Find where the given text appears and provide that cell's center as [x, y] coordinate. 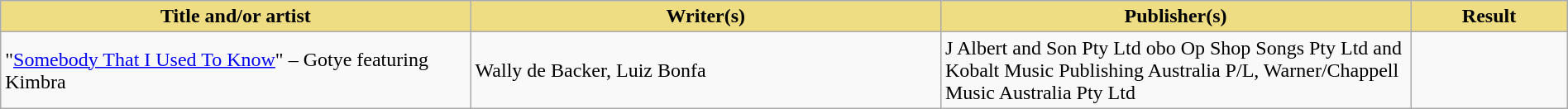
Result [1489, 17]
Publisher(s) [1175, 17]
"Somebody That I Used To Know" – Gotye featuring Kimbra [236, 70]
Title and/or artist [236, 17]
Wally de Backer, Luiz Bonfa [705, 70]
Writer(s) [705, 17]
J Albert and Son Pty Ltd obo Op Shop Songs Pty Ltd and Kobalt Music Publishing Australia P/L, Warner/Chappell Music Australia Pty Ltd [1175, 70]
